Determine the (X, Y) coordinate at the center of the cell enclosing the given text.  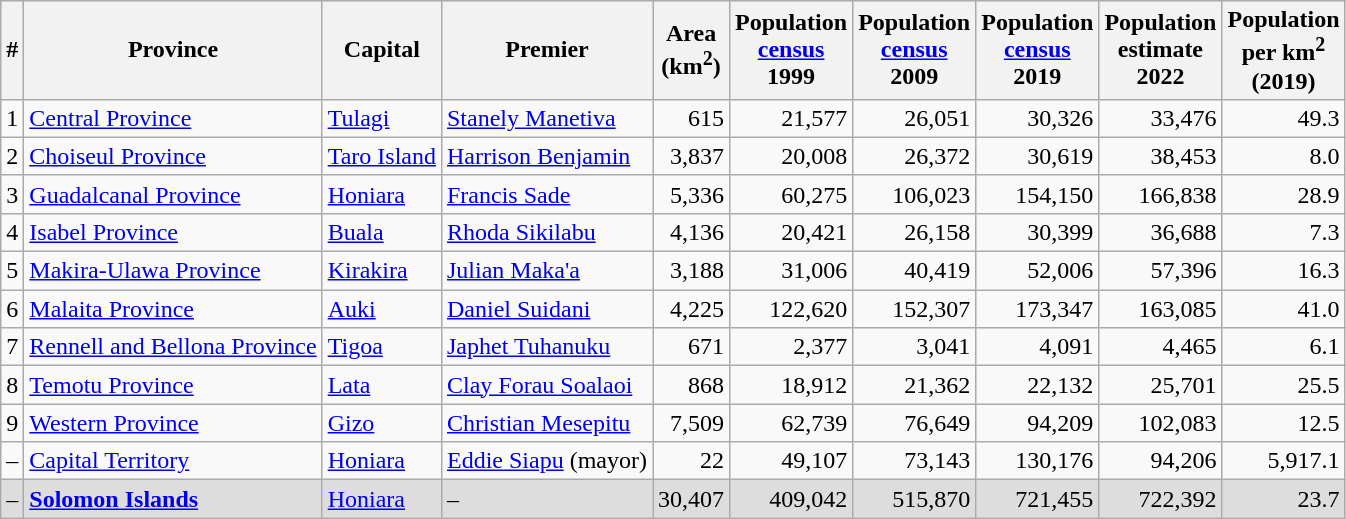
3,188 (690, 271)
Rennell and Bellona Province (173, 347)
49,107 (792, 461)
Area(km2) (690, 50)
4,091 (1038, 347)
722,392 (1160, 499)
Tigoa (382, 347)
Makira-Ulawa Province (173, 271)
Lata (382, 385)
4,465 (1160, 347)
Daniel Suidani (546, 309)
Central Province (173, 118)
4,136 (690, 232)
Temotu Province (173, 385)
30,407 (690, 499)
73,143 (914, 461)
4 (12, 232)
28.9 (1284, 194)
Tulagi (382, 118)
Julian Maka'a (546, 271)
409,042 (792, 499)
6 (12, 309)
41.0 (1284, 309)
Province (173, 50)
21,362 (914, 385)
20,421 (792, 232)
Solomon Islands (173, 499)
Populationcensus2009 (914, 50)
23.7 (1284, 499)
33,476 (1160, 118)
94,209 (1038, 423)
6.1 (1284, 347)
Capital Territory (173, 461)
7,509 (690, 423)
122,620 (792, 309)
Stanely Manetiva (546, 118)
Western Province (173, 423)
106,023 (914, 194)
7 (12, 347)
18,912 (792, 385)
36,688 (1160, 232)
Populationcensus1999 (792, 50)
Capital (382, 50)
25,701 (1160, 385)
Kirakira (382, 271)
Premier (546, 50)
57,396 (1160, 271)
25.5 (1284, 385)
102,083 (1160, 423)
5 (12, 271)
173,347 (1038, 309)
12.5 (1284, 423)
721,455 (1038, 499)
130,176 (1038, 461)
Eddie Siapu (mayor) (546, 461)
30,326 (1038, 118)
671 (690, 347)
Japhet Tuhanuku (546, 347)
Populationper km2(2019) (1284, 50)
38,453 (1160, 156)
26,372 (914, 156)
2,377 (792, 347)
Clay Forau Soalaoi (546, 385)
62,739 (792, 423)
22,132 (1038, 385)
21,577 (792, 118)
1 (12, 118)
8.0 (1284, 156)
26,051 (914, 118)
52,006 (1038, 271)
40,419 (914, 271)
16.3 (1284, 271)
30,619 (1038, 156)
26,158 (914, 232)
Christian Mesepitu (546, 423)
Taro Island (382, 156)
5,336 (690, 194)
8 (12, 385)
154,150 (1038, 194)
9 (12, 423)
3,837 (690, 156)
163,085 (1160, 309)
2 (12, 156)
Auki (382, 309)
166,838 (1160, 194)
31,006 (792, 271)
20,008 (792, 156)
60,275 (792, 194)
30,399 (1038, 232)
Rhoda Sikilabu (546, 232)
868 (690, 385)
22 (690, 461)
Buala (382, 232)
Populationestimate2022 (1160, 50)
615 (690, 118)
Isabel Province (173, 232)
Harrison Benjamin (546, 156)
7.3 (1284, 232)
Populationcensus2019 (1038, 50)
76,649 (914, 423)
# (12, 50)
49.3 (1284, 118)
152,307 (914, 309)
Choiseul Province (173, 156)
Malaita Province (173, 309)
Guadalcanal Province (173, 194)
515,870 (914, 499)
Gizo (382, 423)
5,917.1 (1284, 461)
4,225 (690, 309)
3 (12, 194)
Francis Sade (546, 194)
3,041 (914, 347)
94,206 (1160, 461)
